Extract the (X, Y) coordinate from the center of the cell holding the provided text.  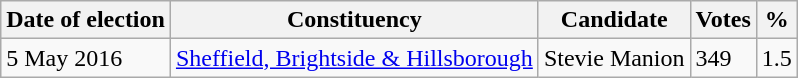
5 May 2016 (86, 58)
Candidate (614, 20)
1.5 (776, 58)
Stevie Manion (614, 58)
Date of election (86, 20)
Constituency (354, 20)
% (776, 20)
349 (723, 58)
Votes (723, 20)
Sheffield, Brightside & Hillsborough (354, 58)
